Pinpoint the cell where the given text exists, returning its [x, y] midpoint coordinate. 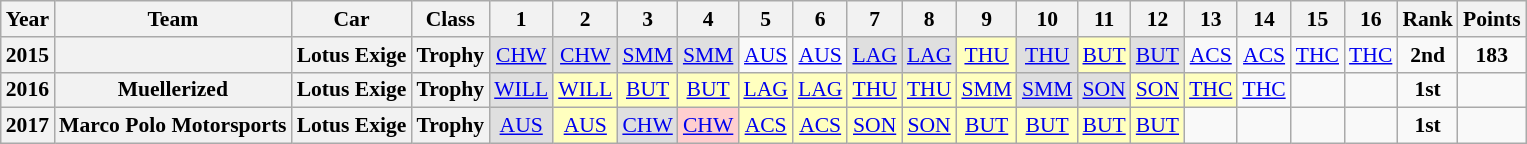
Rank [1428, 19]
1 [521, 19]
11 [1104, 19]
9 [986, 19]
15 [1318, 19]
2nd [1428, 55]
10 [1048, 19]
2016 [28, 90]
13 [1210, 19]
Muellerized [173, 90]
6 [820, 19]
7 [874, 19]
5 [765, 19]
3 [648, 19]
2015 [28, 55]
4 [708, 19]
183 [1492, 55]
14 [1264, 19]
2017 [28, 126]
12 [1158, 19]
Class [450, 19]
Team [173, 19]
Car [352, 19]
8 [929, 19]
Marco Polo Motorsports [173, 126]
2 [585, 19]
16 [1370, 19]
Year [28, 19]
Points [1492, 19]
